From the cell containing the given text, extract its center point as (x, y) coordinate. 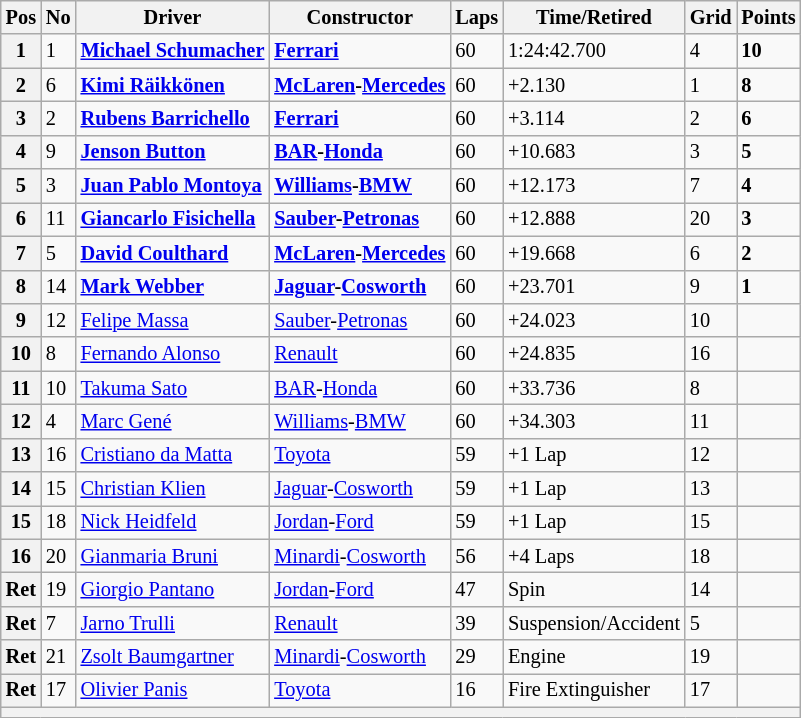
Takuma Sato (173, 388)
39 (476, 623)
+12.888 (594, 219)
David Coulthard (173, 253)
21 (58, 657)
No (58, 17)
Driver (173, 17)
Engine (594, 657)
+33.736 (594, 388)
+3.114 (594, 118)
Jenson Button (173, 152)
56 (476, 556)
Suspension/Accident (594, 623)
Gianmaria Bruni (173, 556)
Felipe Massa (173, 320)
Jarno Trulli (173, 623)
Christian Klien (173, 489)
Grid (711, 17)
+12.173 (594, 186)
Giancarlo Fisichella (173, 219)
Fire Extinguisher (594, 690)
Fernando Alonso (173, 354)
+24.835 (594, 354)
47 (476, 589)
Olivier Panis (173, 690)
Zsolt Baumgartner (173, 657)
Marc Gené (173, 421)
29 (476, 657)
Laps (476, 17)
Kimi Räikkönen (173, 85)
1:24:42.700 (594, 51)
+4 Laps (594, 556)
Constructor (360, 17)
Time/Retired (594, 17)
+19.668 (594, 253)
Juan Pablo Montoya (173, 186)
+23.701 (594, 287)
Nick Heidfeld (173, 522)
Rubens Barrichello (173, 118)
+2.130 (594, 85)
Spin (594, 589)
Michael Schumacher (173, 51)
Pos (21, 17)
Cristiano da Matta (173, 455)
+24.023 (594, 320)
Points (768, 17)
Mark Webber (173, 287)
+10.683 (594, 152)
Giorgio Pantano (173, 589)
+34.303 (594, 421)
